Locate the cell with the specified text and output its [x, y] center coordinate. 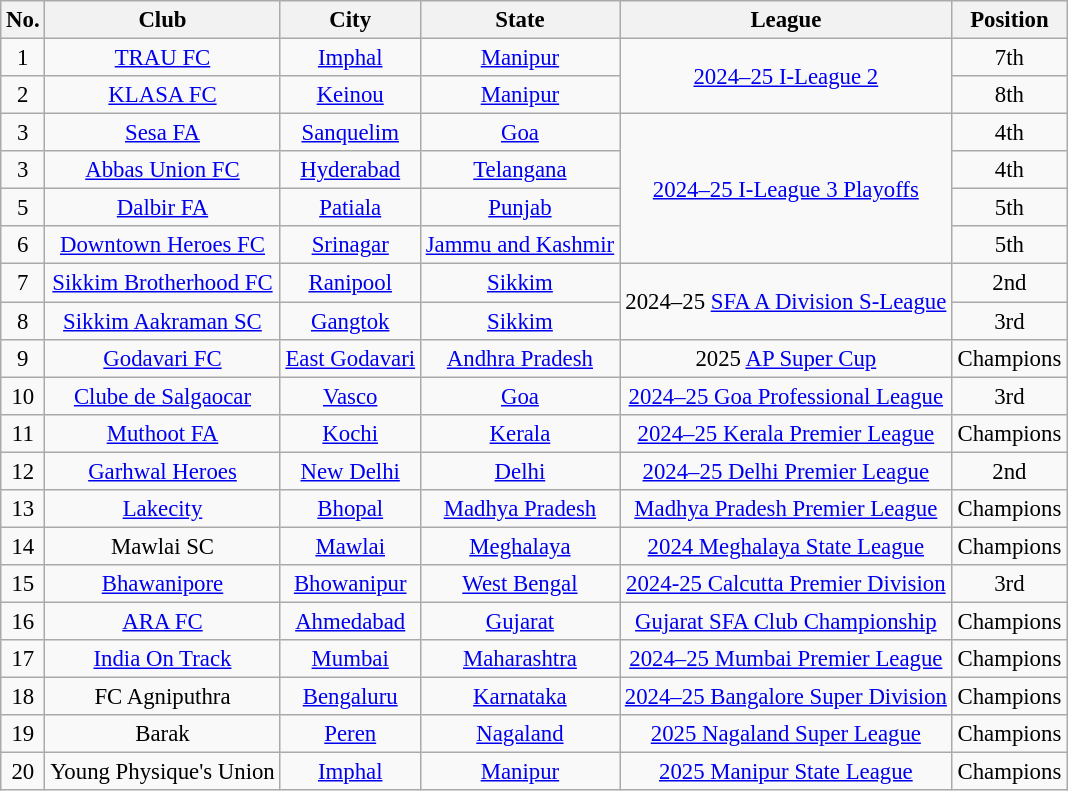
Godavari FC [162, 358]
Mawlai SC [162, 546]
7th [1009, 58]
2024–25 Delhi Premier League [786, 471]
Keinou [350, 95]
Gujarat SFA Club Championship [786, 621]
Mawlai [350, 546]
Garhwal Heroes [162, 471]
Nagaland [520, 734]
6 [23, 245]
Karnataka [520, 697]
2024–25 SFA A Division S-League [786, 302]
No. [23, 20]
State [520, 20]
Jammu and Kashmir [520, 245]
2024–25 Mumbai Premier League [786, 659]
TRAU FC [162, 58]
West Bengal [520, 584]
10 [23, 396]
Sikkim Aakraman SC [162, 321]
Abbas Union FC [162, 170]
New Delhi [350, 471]
2024–25 Goa Professional League [786, 396]
Peren [350, 734]
Kerala [520, 433]
5 [23, 208]
18 [23, 697]
Vasco [350, 396]
19 [23, 734]
Downtown Heroes FC [162, 245]
2024–25 Kerala Premier League [786, 433]
2024–25 I-League 3 Playoffs [786, 189]
Madhya Pradesh [520, 509]
Telangana [520, 170]
FC Agniputhra [162, 697]
Bengaluru [350, 697]
2 [23, 95]
8th [1009, 95]
Meghalaya [520, 546]
Bhopal [350, 509]
Bhawanipore [162, 584]
Lakecity [162, 509]
2024-25 Calcutta Premier Division [786, 584]
Position [1009, 20]
Madhya Pradesh Premier League [786, 509]
Sikkim Brotherhood FC [162, 283]
Gujarat [520, 621]
7 [23, 283]
Ahmedabad [350, 621]
14 [23, 546]
2024–25 Bangalore Super Division [786, 697]
20 [23, 772]
Mumbai [350, 659]
1 [23, 58]
Gangtok [350, 321]
Punjab [520, 208]
Delhi [520, 471]
City [350, 20]
11 [23, 433]
East Godavari [350, 358]
15 [23, 584]
League [786, 20]
12 [23, 471]
Young Physique's Union [162, 772]
16 [23, 621]
8 [23, 321]
Club [162, 20]
Maharashtra [520, 659]
Sanquelim [350, 133]
Bhowanipur [350, 584]
17 [23, 659]
Ranipool [350, 283]
2025 AP Super Cup [786, 358]
KLASA FC [162, 95]
Sesa FA [162, 133]
Barak [162, 734]
Hyderabad [350, 170]
9 [23, 358]
India On Track [162, 659]
Kochi [350, 433]
2025 Nagaland Super League [786, 734]
ARA FC [162, 621]
2024 Meghalaya State League [786, 546]
2024–25 I-League 2 [786, 76]
2025 Manipur State League [786, 772]
Patiala [350, 208]
Dalbir FA [162, 208]
Clube de Salgaocar [162, 396]
Srinagar [350, 245]
Muthoot FA [162, 433]
Andhra Pradesh [520, 358]
13 [23, 509]
